Determine the [x, y] coordinate at the center of the cell enclosing the given text.  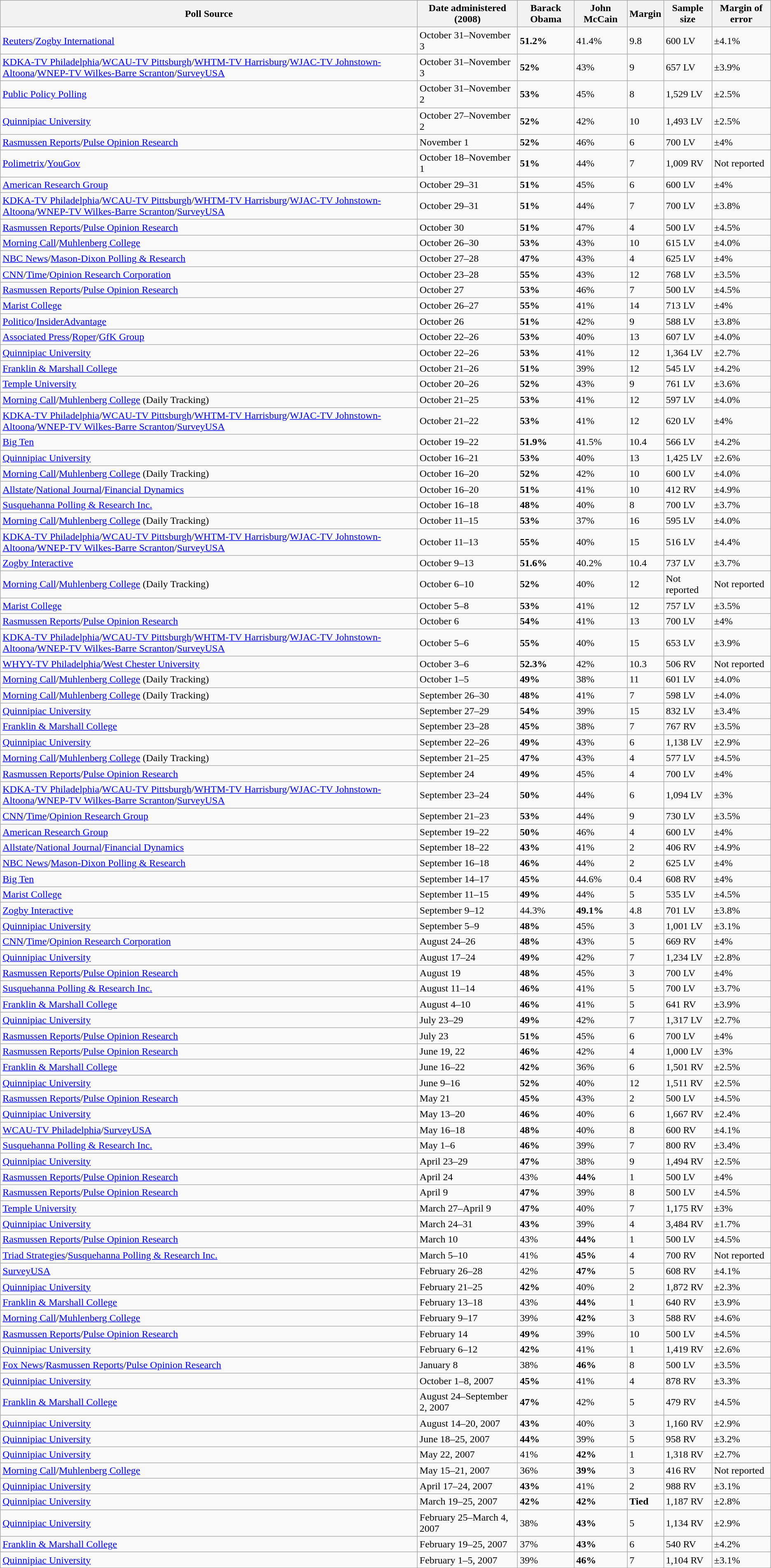
595 LV [688, 520]
March 10 [467, 1240]
Triad Strategies/Susquehanna Polling & Research Inc. [209, 1255]
Reuters/Zogby International [209, 40]
545 LV [688, 368]
Tied [645, 1502]
9.8 [645, 40]
737 LV [688, 563]
4.8 [645, 910]
October 16–18 [467, 505]
July 23–29 [467, 1020]
March 24–31 [467, 1224]
653 LV [688, 643]
November 1 [467, 142]
Margin of error [741, 14]
16 [645, 520]
1,160 RV [688, 1423]
February 25–March 4, 2007 [467, 1523]
May 1–6 [467, 1146]
615 LV [688, 243]
10.3 [645, 664]
September 21–23 [467, 816]
July 23 [467, 1036]
October 5–8 [467, 606]
412 RV [688, 489]
October 11–15 [467, 520]
657 LV [688, 68]
1,872 RV [688, 1287]
Fox News/Rasmussen Reports/Pulse Opinion Research [209, 1365]
October 16–21 [467, 458]
October 26–27 [467, 306]
September 18–22 [467, 848]
October 27–28 [467, 258]
June 9–16 [467, 1083]
October 27 [467, 290]
June 19, 22 [467, 1051]
May 13–20 [467, 1114]
October 19–22 [467, 442]
April 24 [467, 1177]
October 30 [467, 227]
11 [645, 680]
40.2% [600, 563]
1,001 LV [688, 926]
September 27–29 [467, 711]
January 8 [467, 1365]
1,364 LV [688, 353]
Associated Press/Roper/GfK Group [209, 337]
540 RV [688, 1544]
1,318 RV [688, 1455]
August 11–14 [467, 989]
±3.2% [741, 1439]
February 13–18 [467, 1302]
0.4 [645, 879]
1,009 RV [688, 163]
John McCain [600, 14]
832 LV [688, 711]
1,419 RV [688, 1350]
640 RV [688, 1302]
757 LV [688, 606]
1,104 RV [688, 1560]
September 11–15 [467, 895]
September 26–30 [467, 695]
768 LV [688, 274]
October 9–13 [467, 563]
June 16–22 [467, 1067]
Poll Source [209, 14]
±4.4% [741, 541]
1,494 RV [688, 1161]
May 22, 2007 [467, 1455]
Barack Obama [546, 14]
±3.6% [741, 384]
1,000 LV [688, 1051]
±3.3% [741, 1381]
August 24–September 2, 2007 [467, 1402]
March 5–10 [467, 1255]
±1.7% [741, 1224]
1,511 RV [688, 1083]
October 1–8, 2007 [467, 1381]
August 14–20, 2007 [467, 1423]
713 LV [688, 306]
600 RV [688, 1130]
51.2% [546, 40]
535 LV [688, 895]
October 31–November 2 [467, 94]
1,187 RV [688, 1502]
October 27–November 2 [467, 121]
Public Policy Polling [209, 94]
1,134 RV [688, 1523]
1,234 LV [688, 957]
CNN/Time/Opinion Research Group [209, 816]
September 22–26 [467, 742]
479 RV [688, 1402]
1,501 RV [688, 1067]
Date administered (2008) [467, 14]
October 1–5 [467, 680]
October 11–13 [467, 541]
October 23–28 [467, 274]
588 LV [688, 321]
August 17–24 [467, 957]
May 16–18 [467, 1130]
516 LV [688, 541]
878 RV [688, 1381]
51.6% [546, 563]
±2.3% [741, 1287]
February 21–25 [467, 1287]
October 21–22 [467, 421]
September 9–12 [467, 910]
April 23–29 [467, 1161]
February 14 [467, 1334]
761 LV [688, 384]
641 RV [688, 1004]
3,484 RV [688, 1224]
1,667 RV [688, 1114]
41.5% [600, 442]
May 15–21, 2007 [467, 1470]
958 RV [688, 1439]
WCAU-TV Philadelphia/SurveyUSA [209, 1130]
September 23–28 [467, 727]
October 21–26 [467, 368]
April 9 [467, 1193]
February 9–17 [467, 1318]
588 RV [688, 1318]
WHYY-TV Philadelphia/West Chester University [209, 664]
October 5–6 [467, 643]
988 RV [688, 1486]
October 26–30 [467, 243]
June 18–25, 2007 [467, 1439]
577 LV [688, 758]
September 16–18 [467, 863]
1,175 RV [688, 1208]
±2.4% [741, 1114]
52.3% [546, 664]
SurveyUSA [209, 1271]
1,425 LV [688, 458]
April 17–24, 2007 [467, 1486]
February 26–28 [467, 1271]
October 21–25 [467, 400]
Sample size [688, 14]
August 24–26 [467, 942]
March 27–April 9 [467, 1208]
800 RV [688, 1146]
October 20–26 [467, 384]
767 RV [688, 727]
14 [645, 306]
49.1% [600, 910]
669 RV [688, 942]
44.3% [546, 910]
October 3–6 [467, 664]
51.9% [546, 442]
February 6–12 [467, 1350]
597 LV [688, 400]
September 14–17 [467, 879]
Polimetrix/YouGov [209, 163]
506 RV [688, 664]
598 LV [688, 695]
1,138 LV [688, 742]
August 19 [467, 973]
February 19–25, 2007 [467, 1544]
May 21 [467, 1099]
October 18–November 1 [467, 163]
566 LV [688, 442]
620 LV [688, 421]
601 LV [688, 680]
September 19–22 [467, 832]
±4.6% [741, 1318]
Margin [645, 14]
October 6–10 [467, 584]
44.6% [600, 879]
September 5–9 [467, 926]
700 RV [688, 1255]
September 24 [467, 773]
February 1–5, 2007 [467, 1560]
41.4% [600, 40]
September 21–25 [467, 758]
1,094 LV [688, 795]
1,493 LV [688, 121]
September 23–24 [467, 795]
1,529 LV [688, 94]
Politico/InsiderAdvantage [209, 321]
1,317 LV [688, 1020]
416 RV [688, 1470]
730 LV [688, 816]
August 4–10 [467, 1004]
406 RV [688, 848]
607 LV [688, 337]
March 19–25, 2007 [467, 1502]
October 26 [467, 321]
701 LV [688, 910]
October 6 [467, 621]
